Identify which cell holds the provided text, then report its [x, y] central coordinate. 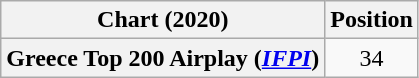
Chart (2020) [163, 20]
Position [372, 20]
Greece Top 200 Airplay (IFPI) [163, 58]
34 [372, 58]
